Find where the given text appears and provide that cell's center as [x, y] coordinate. 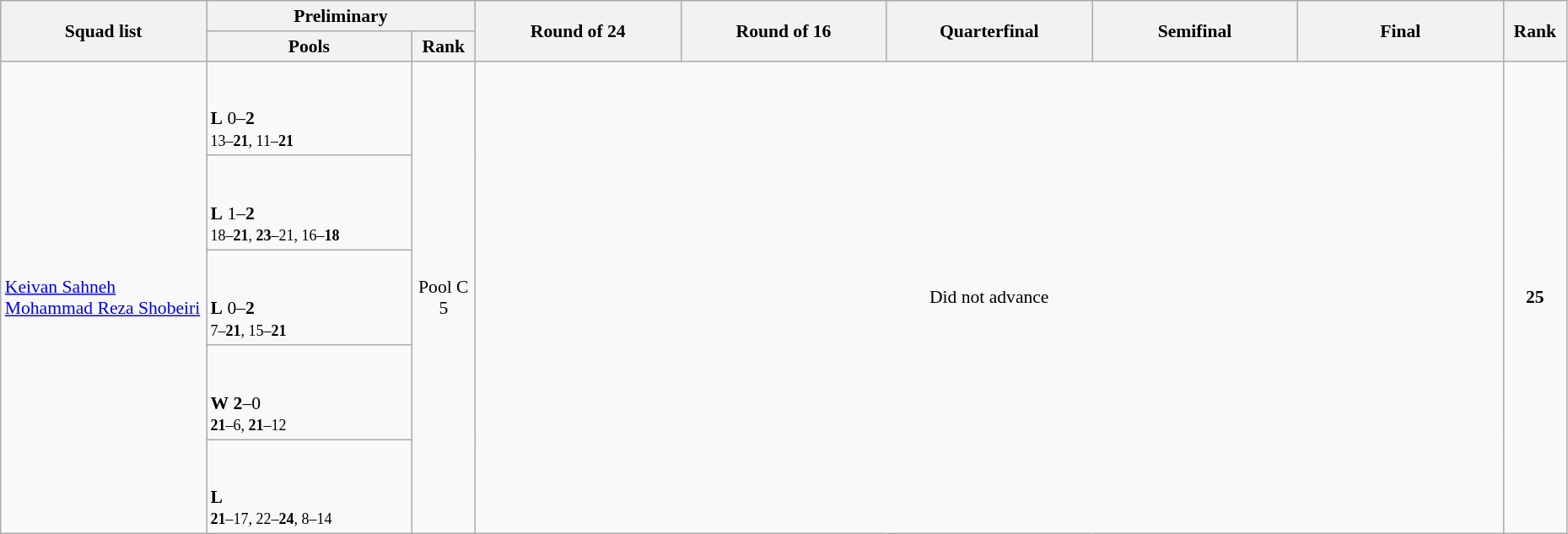
Squad list [104, 30]
L 0–213–21, 11–21 [310, 108]
L 1–218–21, 23–21, 16–18 [310, 203]
Pool C5 [444, 297]
25 [1535, 297]
Quarterfinal [989, 30]
Round of 16 [784, 30]
L 21–17, 22–24, 8–14 [310, 487]
Final [1400, 30]
W 2–021–6, 21–12 [310, 392]
Did not advance [989, 297]
Semifinal [1195, 30]
Preliminary [341, 16]
Pools [310, 46]
L 0–27–21, 15–21 [310, 298]
Keivan SahnehMohammad Reza Shobeiri [104, 297]
Round of 24 [578, 30]
